Locate the cell with the specified text and output its (x, y) center coordinate. 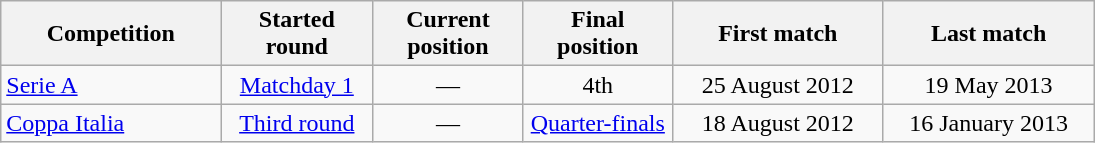
16 January 2013 (988, 123)
Coppa Italia (111, 123)
Last match (988, 34)
4th (598, 85)
19 May 2013 (988, 85)
Serie A (111, 85)
Quarter-finals (598, 123)
Final position (598, 34)
Third round (297, 123)
18 August 2012 (778, 123)
Competition (111, 34)
First match (778, 34)
Started round (297, 34)
Current position (448, 34)
25 August 2012 (778, 85)
Matchday 1 (297, 85)
